Identify which cell holds the provided text, then report its (x, y) central coordinate. 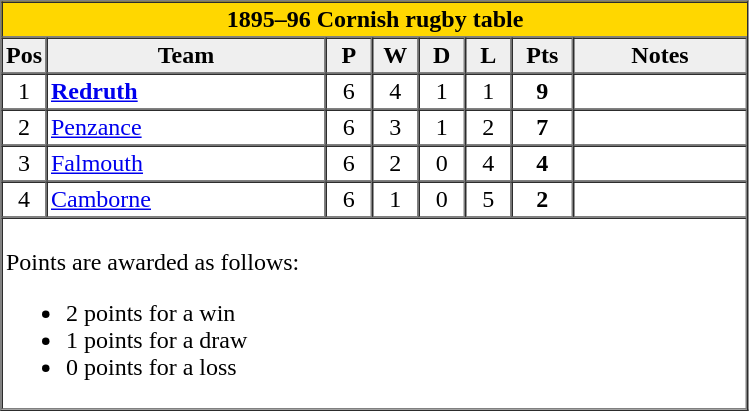
Penzance (186, 128)
Points are awarded as follows:2 points for a win1 points for a draw0 points for a loss (375, 314)
Camborne (186, 200)
7 (543, 128)
Redruth (186, 92)
D (441, 56)
Falmouth (186, 164)
5 (488, 200)
Pts (543, 56)
Notes (660, 56)
1895–96 Cornish rugby table (375, 20)
9 (543, 92)
P (349, 56)
Team (186, 56)
Pos (24, 56)
W (395, 56)
L (488, 56)
